For the text-containing cell, return its midpoint in [X, Y] coordinate format. 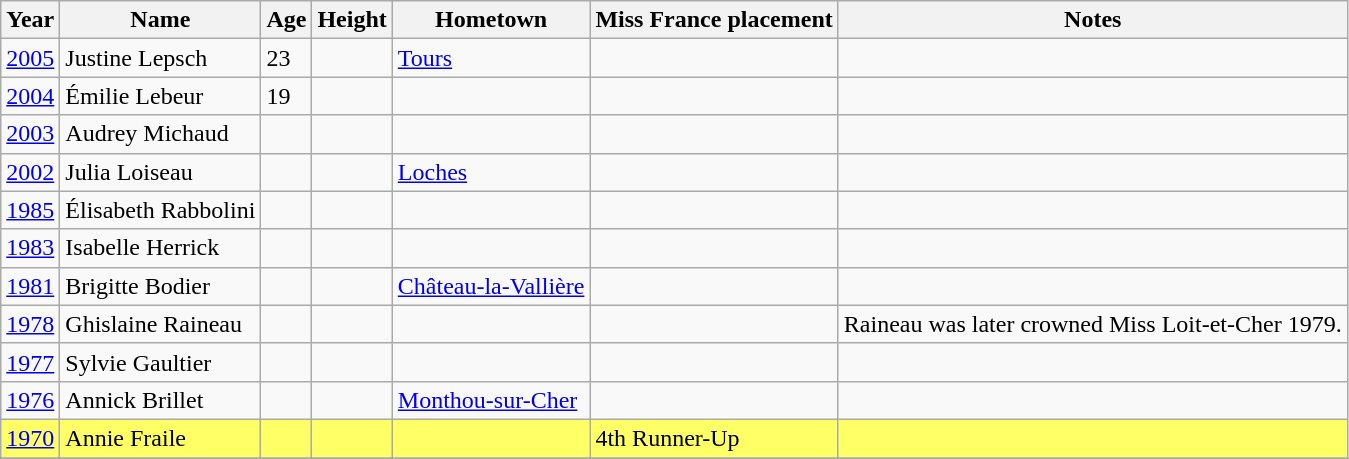
Élisabeth Rabbolini [160, 210]
4th Runner-Up [714, 438]
2002 [30, 172]
Justine Lepsch [160, 58]
Annick Brillet [160, 400]
Notes [1092, 20]
2004 [30, 96]
19 [286, 96]
Year [30, 20]
Brigitte Bodier [160, 286]
Miss France placement [714, 20]
Hometown [491, 20]
Loches [491, 172]
Audrey Michaud [160, 134]
1970 [30, 438]
1981 [30, 286]
Annie Fraile [160, 438]
Émilie Lebeur [160, 96]
1977 [30, 362]
Raineau was later crowned Miss Loit-et-Cher 1979. [1092, 324]
2003 [30, 134]
Ghislaine Raineau [160, 324]
1985 [30, 210]
1983 [30, 248]
Height [352, 20]
23 [286, 58]
Sylvie Gaultier [160, 362]
1976 [30, 400]
Name [160, 20]
Monthou-sur-Cher [491, 400]
Age [286, 20]
1978 [30, 324]
Château-la-Vallière [491, 286]
Tours [491, 58]
Isabelle Herrick [160, 248]
2005 [30, 58]
Julia Loiseau [160, 172]
